Capture the cell that displays the provided text and extract its [x, y] central coordinate. 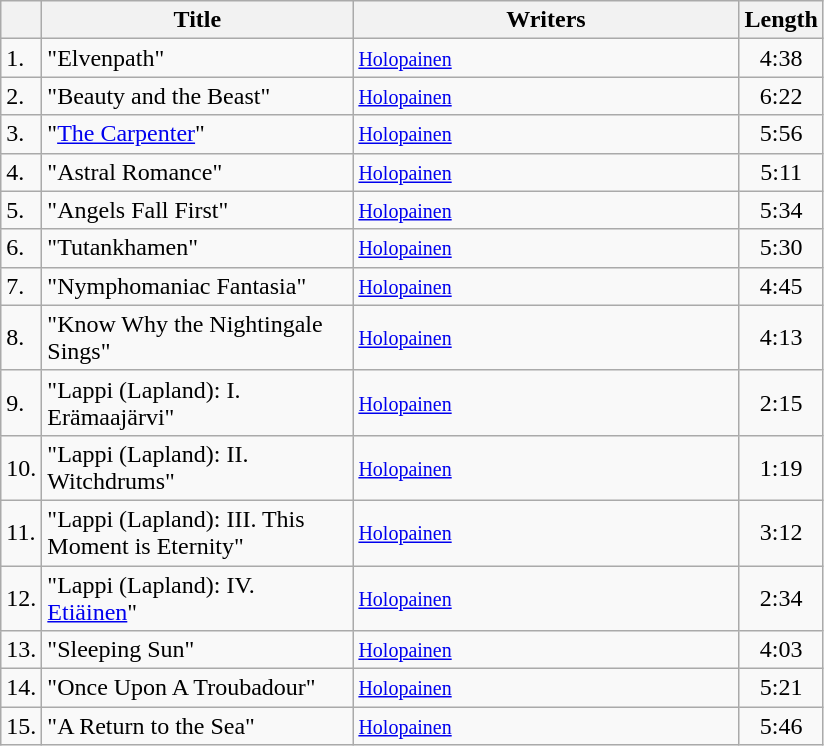
"Sleeping Sun" [198, 650]
5:56 [781, 134]
"Lappi (Lapland): IV. Etiäinen" [198, 598]
5:30 [781, 248]
Length [781, 20]
"Once Upon A Troubadour" [198, 688]
"Know Why the Nightingale Sings" [198, 338]
5. [22, 210]
5:46 [781, 726]
Title [198, 20]
4:03 [781, 650]
11. [22, 532]
"A Return to the Sea" [198, 726]
4:38 [781, 58]
5:11 [781, 172]
3. [22, 134]
"The Carpenter" [198, 134]
9. [22, 402]
1. [22, 58]
2:34 [781, 598]
6. [22, 248]
4:13 [781, 338]
6:22 [781, 96]
5:21 [781, 688]
2. [22, 96]
"Elvenpath" [198, 58]
"Angels Fall First" [198, 210]
"Beauty and the Beast" [198, 96]
8. [22, 338]
2:15 [781, 402]
"Lappi (Lapland): III. This Moment is Eternity" [198, 532]
4. [22, 172]
3:12 [781, 532]
10. [22, 468]
"Lappi (Lapland): I. Erämaajärvi" [198, 402]
7. [22, 286]
"Lappi (Lapland): II. Witchdrums" [198, 468]
"Nymphomaniac Fantasia" [198, 286]
4:45 [781, 286]
"Astral Romance" [198, 172]
15. [22, 726]
13. [22, 650]
1:19 [781, 468]
Writers [546, 20]
5:34 [781, 210]
14. [22, 688]
12. [22, 598]
"Tutankhamen" [198, 248]
